Output the [X, Y] coordinate of the center of the cell containing the given text.  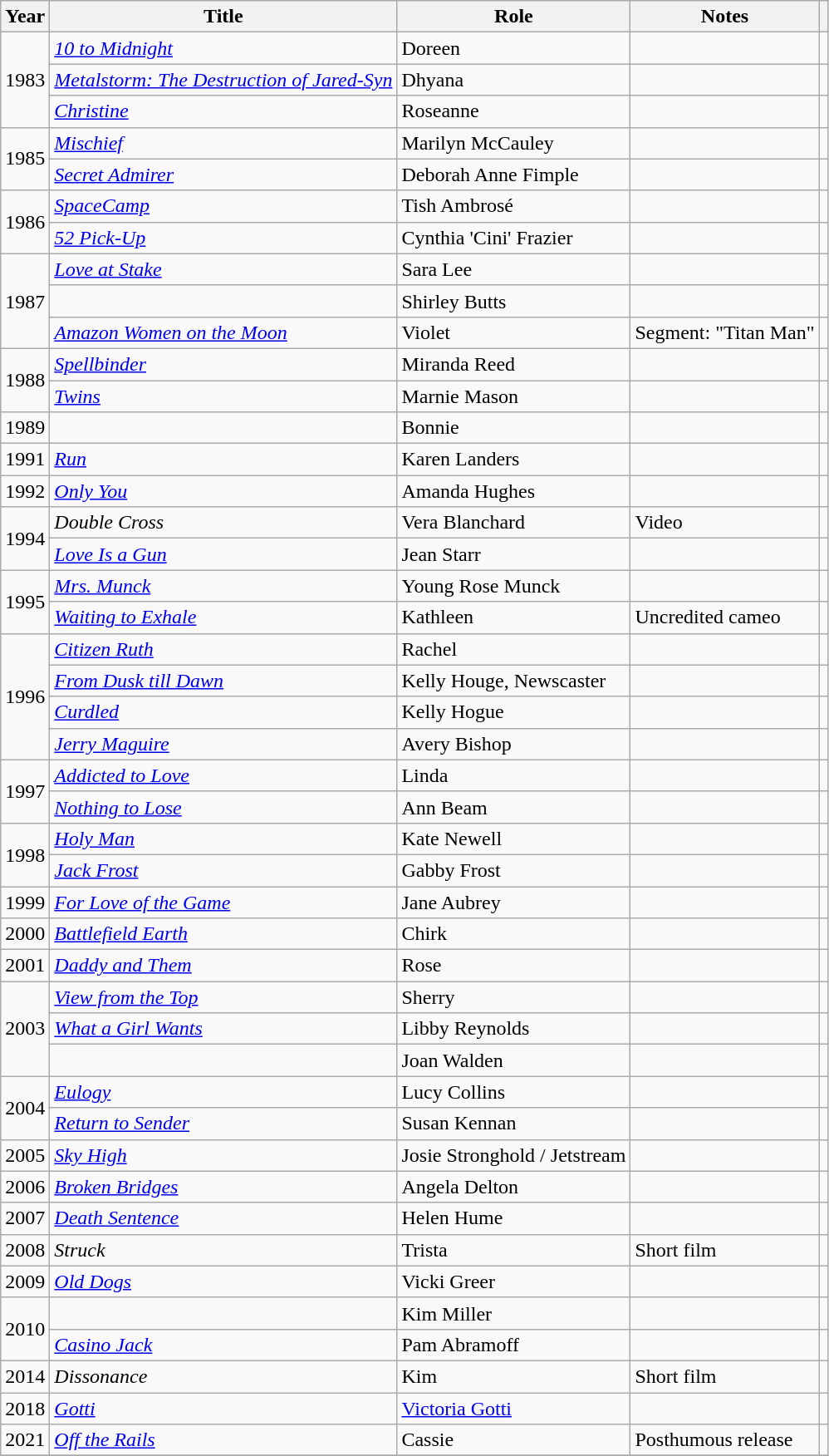
Vera Blanchard [513, 523]
Jean Starr [513, 554]
Death Sentence [223, 1218]
Sherry [513, 997]
Shirley Butts [513, 301]
Sky High [223, 1155]
Deborah Anne Fimple [513, 175]
Jerry Maguire [223, 744]
1991 [25, 460]
Lucy Collins [513, 1092]
Susan Kennan [513, 1124]
Roseanne [513, 111]
Daddy and Them [223, 966]
Libby Reynolds [513, 1029]
Title [223, 17]
2010 [25, 1329]
Love at Stake [223, 269]
Role [513, 17]
Rose [513, 966]
Cynthia 'Cini' Frazier [513, 238]
1983 [25, 80]
Joan Walden [513, 1060]
Struck [223, 1250]
Mrs. Munck [223, 586]
Angela Delton [513, 1187]
1999 [25, 902]
Helen Hume [513, 1218]
1986 [25, 222]
2005 [25, 1155]
2000 [25, 934]
SpaceCamp [223, 206]
Chirk [513, 934]
2009 [25, 1281]
Eulogy [223, 1092]
2014 [25, 1376]
Sara Lee [513, 269]
Vicki Greer [513, 1281]
Avery Bishop [513, 744]
View from the Top [223, 997]
Video [724, 523]
Christine [223, 111]
Notes [724, 17]
Ann Beam [513, 807]
Segment: "Titan Man" [724, 332]
Victoria Gotti [513, 1409]
1997 [25, 791]
Dhyana [513, 80]
Nothing to Lose [223, 807]
Kathleen [513, 617]
Kate Newell [513, 839]
2003 [25, 1029]
For Love of the Game [223, 902]
2001 [25, 966]
Twins [223, 396]
Doreen [513, 48]
Violet [513, 332]
Marnie Mason [513, 396]
Jane Aubrey [513, 902]
What a Girl Wants [223, 1029]
Double Cross [223, 523]
2007 [25, 1218]
1989 [25, 428]
1992 [25, 491]
1998 [25, 854]
Only You [223, 491]
2021 [25, 1440]
Kelly Hogue [513, 712]
Bonnie [513, 428]
Off the Rails [223, 1440]
1987 [25, 301]
Addicted to Love [223, 775]
Miranda Reed [513, 364]
Run [223, 460]
Waiting to Exhale [223, 617]
52 Pick-Up [223, 238]
Gabby Frost [513, 870]
1996 [25, 696]
Amanda Hughes [513, 491]
2008 [25, 1250]
Kim [513, 1376]
Young Rose Munck [513, 586]
From Dusk till Dawn [223, 681]
Spellbinder [223, 364]
Tish Ambrosé [513, 206]
Year [25, 17]
Uncredited cameo [724, 617]
Marilyn McCauley [513, 143]
Citizen Ruth [223, 649]
Kim Miller [513, 1313]
Josie Stronghold / Jetstream [513, 1155]
1994 [25, 539]
Secret Admirer [223, 175]
Jack Frost [223, 870]
Pam Abramoff [513, 1345]
1988 [25, 380]
Posthumous release [724, 1440]
1995 [25, 602]
Love Is a Gun [223, 554]
Return to Sender [223, 1124]
Mischief [223, 143]
Holy Man [223, 839]
Battlefield Earth [223, 934]
Gotti [223, 1409]
Amazon Women on the Moon [223, 332]
Karen Landers [513, 460]
Cassie [513, 1440]
2004 [25, 1108]
Trista [513, 1250]
Rachel [513, 649]
Linda [513, 775]
Kelly Houge, Newscaster [513, 681]
Dissonance [223, 1376]
1985 [25, 159]
Curdled [223, 712]
Casino Jack [223, 1345]
10 to Midnight [223, 48]
Old Dogs [223, 1281]
Broken Bridges [223, 1187]
2006 [25, 1187]
2018 [25, 1409]
Metalstorm: The Destruction of Jared-Syn [223, 80]
